Detect which cell encompasses the target text, then output its [x, y] center coordinate. 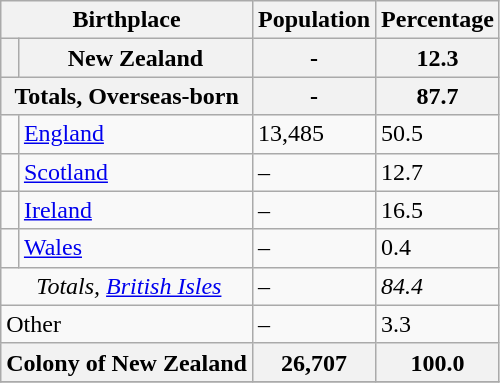
England [135, 134]
Totals, Overseas-born [127, 96]
12.3 [438, 58]
13,485 [314, 134]
50.5 [438, 134]
Colony of New Zealand [127, 362]
Population [314, 20]
Totals, British Isles [127, 286]
Birthplace [127, 20]
16.5 [438, 210]
3.3 [438, 324]
12.7 [438, 172]
26,707 [314, 362]
Other [127, 324]
87.7 [438, 96]
Wales [135, 248]
Percentage [438, 20]
Scotland [135, 172]
0.4 [438, 248]
84.4 [438, 286]
Ireland [135, 210]
100.0 [438, 362]
New Zealand [135, 58]
